For the text-containing cell, return its midpoint in [X, Y] coordinate format. 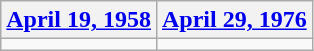
April 29, 1976 [234, 20]
April 19, 1958 [79, 20]
